Find where the given text appears and provide that cell's center as [x, y] coordinate. 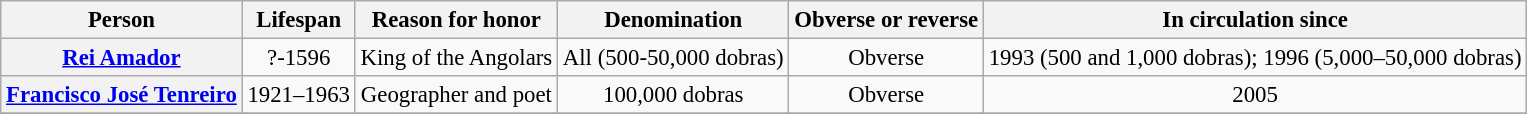
Geographer and poet [456, 95]
1921–1963 [298, 95]
King of the Angolars [456, 58]
1993 (500 and 1,000 dobras); 1996 (5,000–50,000 dobras) [1254, 58]
100,000 dobras [674, 95]
Lifespan [298, 20]
In circulation since [1254, 20]
?-1596 [298, 58]
Obverse or reverse [886, 20]
All (500-50,000 dobras) [674, 58]
Person [122, 20]
Rei Amador [122, 58]
Denomination [674, 20]
Reason for honor [456, 20]
Francisco José Tenreiro [122, 95]
2005 [1254, 95]
